Identify which cell holds the provided text, then report its [X, Y] central coordinate. 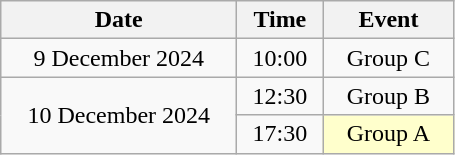
12:30 [280, 96]
10 December 2024 [119, 115]
Group A [388, 134]
Group C [388, 58]
Date [119, 20]
Time [280, 20]
17:30 [280, 134]
Event [388, 20]
9 December 2024 [119, 58]
10:00 [280, 58]
Group B [388, 96]
